Output the (x, y) coordinate of the center of the cell containing the given text.  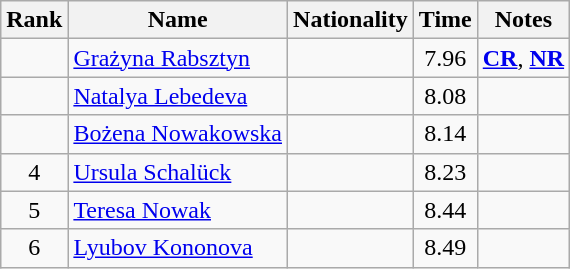
6 (34, 248)
Time (445, 20)
8.44 (445, 210)
Name (178, 20)
8.08 (445, 96)
8.14 (445, 134)
7.96 (445, 58)
4 (34, 172)
Rank (34, 20)
Nationality (351, 20)
Natalya Lebedeva (178, 96)
Grażyna Rabsztyn (178, 58)
8.49 (445, 248)
CR, NR (523, 58)
Ursula Schalück (178, 172)
Bożena Nowakowska (178, 134)
Notes (523, 20)
Lyubov Kononova (178, 248)
Teresa Nowak (178, 210)
8.23 (445, 172)
5 (34, 210)
